Search for the cell housing the specified text and yield its (X, Y) center coordinate. 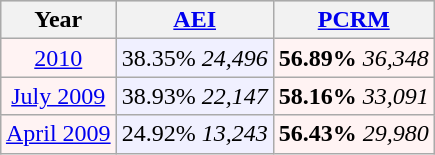
38.35% 24,496 (194, 58)
24.92% 13,243 (194, 134)
Year (58, 20)
2010 (58, 58)
56.89% 36,348 (354, 58)
PCRM (354, 20)
AEI (194, 20)
58.16% 33,091 (354, 96)
56.43% 29,980 (354, 134)
April 2009 (58, 134)
July 2009 (58, 96)
38.93% 22,147 (194, 96)
